Return [x, y] of the center of cell containing provided text 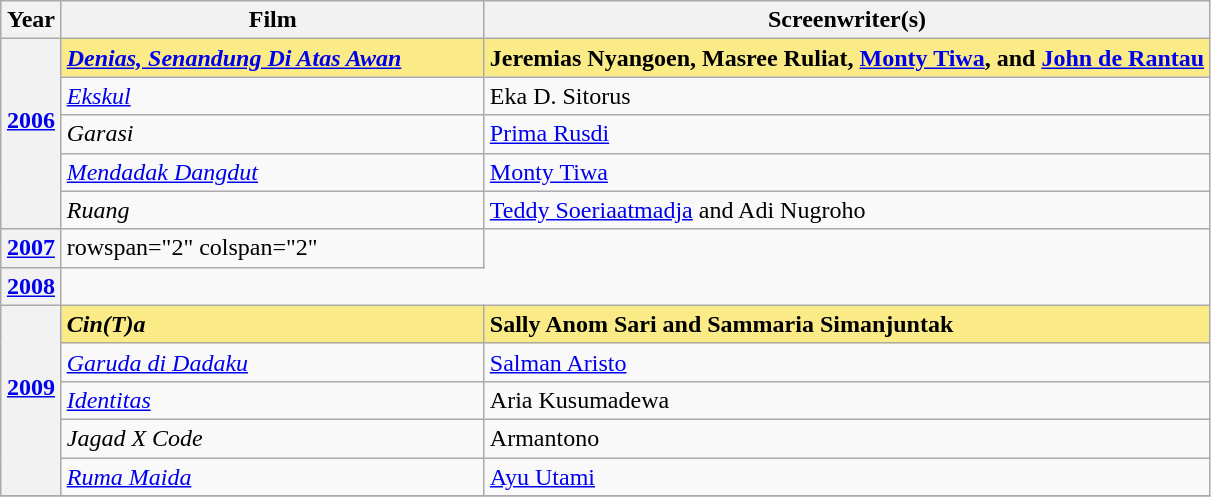
Jeremias Nyangoen, Masree Ruliat, Monty Tiwa, and John de Rantau [846, 58]
Ruma Maida [272, 477]
Sally Anom Sari and Sammaria Simanjuntak [846, 324]
Teddy Soeriaatmadja and Adi Nugroho [846, 210]
Garasi [272, 134]
Mendadak Dangdut [272, 172]
Jagad X Code [272, 438]
Aria Kusumadewa [846, 400]
Film [272, 20]
2009 [31, 400]
Cin(T)a [272, 324]
Monty Tiwa [846, 172]
Ruang [272, 210]
Eka D. Sitorus [846, 96]
Ayu Utami [846, 477]
2007 [31, 248]
rowspan="2" colspan="2" [272, 248]
Identitas [272, 400]
2008 [31, 286]
Year [31, 20]
Armantono [846, 438]
Screenwriter(s) [846, 20]
Garuda di Dadaku [272, 362]
Prima Rusdi [846, 134]
Denias, Senandung Di Atas Awan [272, 58]
Ekskul [272, 96]
2006 [31, 134]
Salman Aristo [846, 362]
